Return the [X, Y] coordinate for the center point of the cell that contains the specified text.  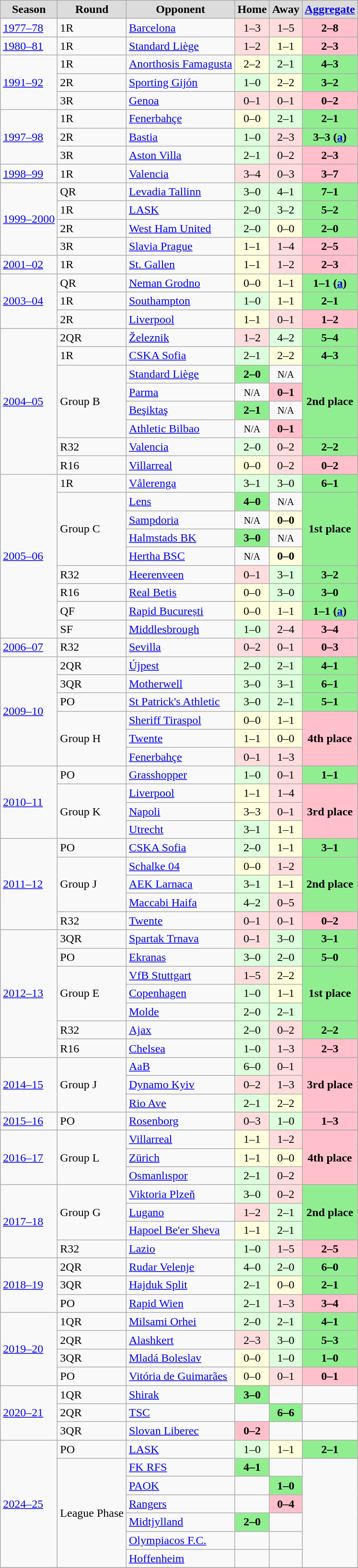
3–3 (a) [330, 137]
2009–10 [29, 711]
Molde [180, 1012]
Anorthosis Famagusta [180, 64]
Maccabi Haifa [180, 902]
Hapoel Be'er Sheva [180, 1230]
5–0 [330, 957]
Rangers [180, 1504]
Group C [92, 529]
St. Gallen [180, 265]
Lens [180, 501]
QF [92, 611]
Group K [92, 811]
Utrecht [180, 830]
2001–02 [29, 265]
Aggregate [330, 10]
Železnik [180, 338]
2004–05 [29, 401]
Shirak [180, 1395]
2015–16 [29, 1121]
Hertha BSC [180, 556]
6–6 [286, 1413]
Barcelona [180, 28]
Neman Grodno [180, 283]
5–1 [330, 702]
Dynamo Kyiv [180, 1084]
Grasshopper [180, 775]
Ekranas [180, 957]
Bastia [180, 137]
Slovan Liberec [180, 1431]
PAOK [180, 1486]
Away [286, 10]
Alashkert [180, 1340]
Parma [180, 392]
2018–19 [29, 1285]
Halmstads BK [180, 538]
Vitória de Guimarães [180, 1376]
Lazio [180, 1249]
AaB [180, 1066]
Levadia Tallinn [180, 192]
AEK Larnaca [180, 884]
Rudar Velenje [180, 1267]
2014–15 [29, 1084]
Spartak Trnava [180, 939]
2–4 [286, 629]
5–4 [330, 338]
Rapid București [180, 611]
Ajax [180, 1030]
Mladá Boleslav [180, 1358]
Chelsea [180, 1048]
Season [29, 10]
1977–78 [29, 28]
Rosenborg [180, 1121]
Rapid Wien [180, 1303]
Újpest [180, 666]
Group G [92, 1212]
1997–98 [29, 137]
Southampton [180, 301]
3–3 [252, 812]
2024–25 [29, 1504]
2017–18 [29, 1221]
Aston Villa [180, 155]
Sevilla [180, 647]
Zürich [180, 1158]
1980–81 [29, 46]
Viktoria Plzeň [180, 1194]
St Patrick's Athletic [180, 702]
Lugano [180, 1212]
Group L [92, 1158]
2019–20 [29, 1349]
Athletic Bilbao [180, 429]
Heerenveen [180, 575]
Home [252, 10]
Sampdoria [180, 519]
1998–99 [29, 173]
Group H [92, 738]
Slavia Prague [180, 247]
2010–11 [29, 802]
2011–12 [29, 884]
West Ham United [180, 228]
Group B [92, 401]
TSC [180, 1413]
FK RFS [180, 1467]
2006–07 [29, 647]
2003–04 [29, 301]
5–2 [330, 210]
Napoli [180, 812]
Genoa [180, 101]
Milsami Orhei [180, 1321]
Rio Ave [180, 1103]
Motherwell [180, 684]
Middlesbrough [180, 629]
Real Betis [180, 593]
2020–21 [29, 1413]
Vålerenga [180, 483]
Copenhagen [180, 993]
2016–17 [29, 1158]
1999–2000 [29, 219]
Olympiacos F.C. [180, 1540]
Hajduk Split [180, 1285]
7–1 [330, 192]
Sporting Gijón [180, 82]
Beşiktaş [180, 410]
Group E [92, 993]
Osmanlıspor [180, 1176]
Round [92, 10]
Opponent [180, 10]
3–7 [330, 173]
2–8 [330, 28]
2012–13 [29, 993]
VfB Stuttgart [180, 975]
1991–92 [29, 82]
Midtjylland [180, 1522]
5–3 [330, 1340]
0–4 [286, 1504]
0–5 [286, 902]
Hoffenheim [180, 1558]
League Phase [92, 1513]
Schalke 04 [180, 866]
Sheriff Tiraspol [180, 720]
SF [92, 629]
2005–06 [29, 556]
